Identify which cell holds the provided text, then report its [X, Y] central coordinate. 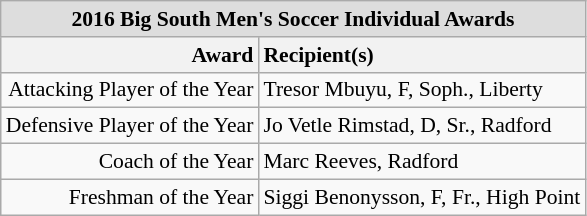
Attacking Player of the Year [130, 90]
Siggi Benonysson, F, Fr., High Point [422, 197]
Tresor Mbuyu, F, Soph., Liberty [422, 90]
Marc Reeves, Radford [422, 162]
Recipient(s) [422, 55]
2016 Big South Men's Soccer Individual Awards [294, 19]
Jo Vetle Rimstad, D, Sr., Radford [422, 126]
Defensive Player of the Year [130, 126]
Award [130, 55]
Coach of the Year [130, 162]
Freshman of the Year [130, 197]
